Return [x, y] of the center of cell containing provided text 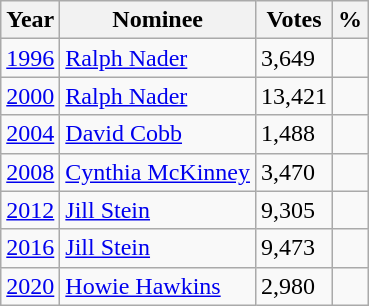
9,473 [294, 248]
2012 [30, 210]
Cynthia McKinney [158, 172]
2008 [30, 172]
1,488 [294, 134]
% [350, 20]
3,649 [294, 58]
Nominee [158, 20]
3,470 [294, 172]
Votes [294, 20]
2020 [30, 286]
2,980 [294, 286]
2004 [30, 134]
13,421 [294, 96]
9,305 [294, 210]
1996 [30, 58]
David Cobb [158, 134]
Year [30, 20]
Howie Hawkins [158, 286]
2016 [30, 248]
2000 [30, 96]
